Return the [x, y] coordinate for the center point of the cell that contains the specified text.  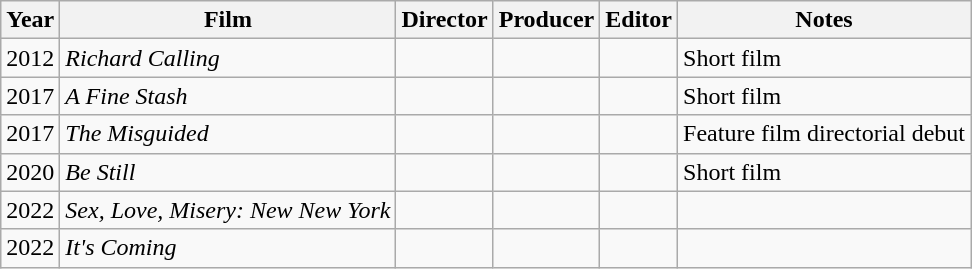
Notes [824, 20]
It's Coming [228, 248]
Year [30, 20]
Director [444, 20]
Sex, Love, Misery: New New York [228, 210]
Richard Calling [228, 58]
2020 [30, 172]
Producer [546, 20]
Be Still [228, 172]
A Fine Stash [228, 96]
The Misguided [228, 134]
Editor [639, 20]
Feature film directorial debut [824, 134]
2012 [30, 58]
Film [228, 20]
